Capture the cell that displays the provided text and extract its (X, Y) central coordinate. 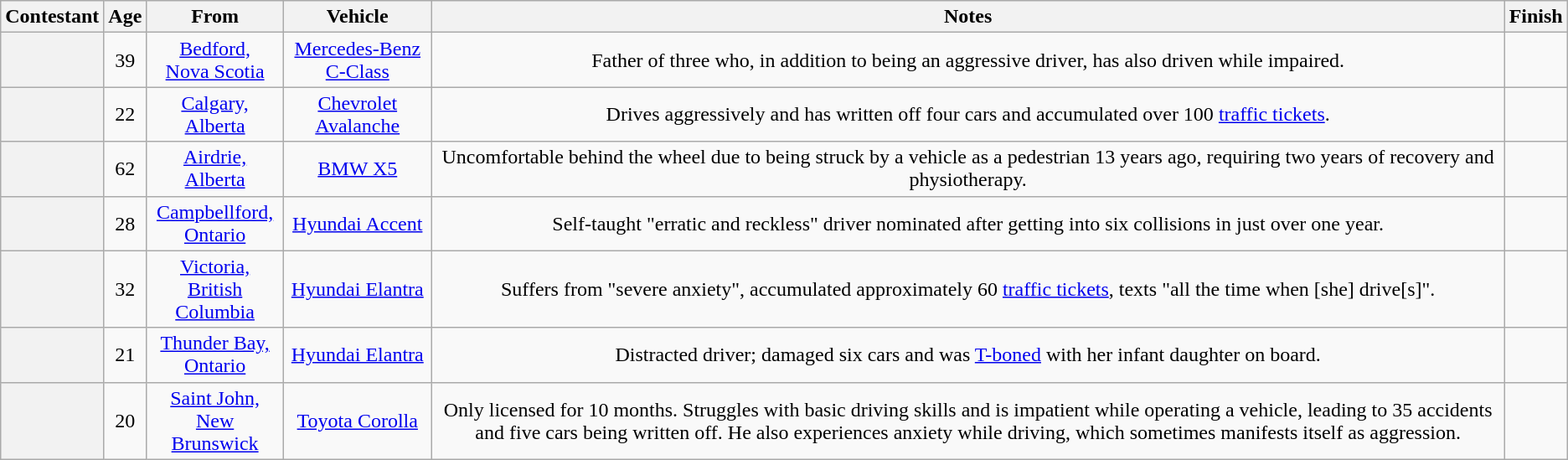
Campbellford,Ontario (214, 223)
Self-taught "erratic and reckless" driver nominated after getting into six collisions in just over one year. (968, 223)
Distracted driver; damaged six cars and was T-boned with her infant daughter on board. (968, 355)
21 (126, 355)
From (214, 17)
Age (126, 17)
62 (126, 169)
Saint John,New Brunswick (214, 421)
Toyota Corolla (357, 421)
Suffers from "severe anxiety", accumulated approximately 60 traffic tickets, texts "all the time when [she] drive[s]". (968, 289)
39 (126, 60)
Finish (1536, 17)
Chevrolet Avalanche (357, 114)
Vehicle (357, 17)
Contestant (52, 17)
Drives aggressively and has written off four cars and accumulated over 100 traffic tickets. (968, 114)
Calgary,Alberta (214, 114)
Mercedes-Benz C-Class (357, 60)
Bedford,Nova Scotia (214, 60)
Airdrie,Alberta (214, 169)
Father of three who, in addition to being an aggressive driver, has also driven while impaired. (968, 60)
Thunder Bay,Ontario (214, 355)
Victoria,British Columbia (214, 289)
Notes (968, 17)
BMW X5 (357, 169)
32 (126, 289)
Uncomfortable behind the wheel due to being struck by a vehicle as a pedestrian 13 years ago, requiring two years of recovery and physiotherapy. (968, 169)
22 (126, 114)
28 (126, 223)
Hyundai Accent (357, 223)
20 (126, 421)
